From the cell containing the given text, extract its center point as [x, y] coordinate. 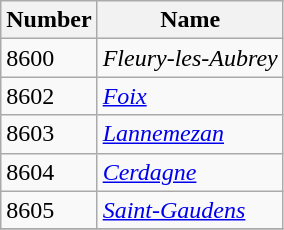
Foix [190, 96]
Saint-Gaudens [190, 210]
Fleury-les-Aubrey [190, 58]
8605 [49, 210]
8604 [49, 172]
Cerdagne [190, 172]
Name [190, 20]
Number [49, 20]
8600 [49, 58]
8603 [49, 134]
8602 [49, 96]
Lannemezan [190, 134]
